Pinpoint the cell where the given text exists, returning its (x, y) midpoint coordinate. 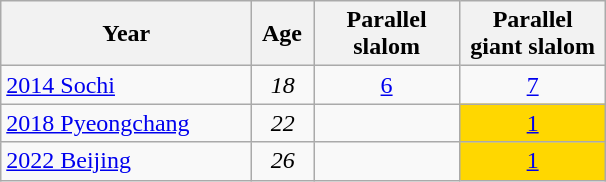
18 (283, 85)
Age (283, 34)
22 (283, 123)
2022 Beijing (126, 161)
Parallelgiant slalom (533, 34)
2018 Pyeongchang (126, 123)
2014 Sochi (126, 85)
Parallelslalom (387, 34)
6 (387, 85)
Year (126, 34)
7 (533, 85)
26 (283, 161)
